Detect which cell encompasses the target text, then output its [X, Y] center coordinate. 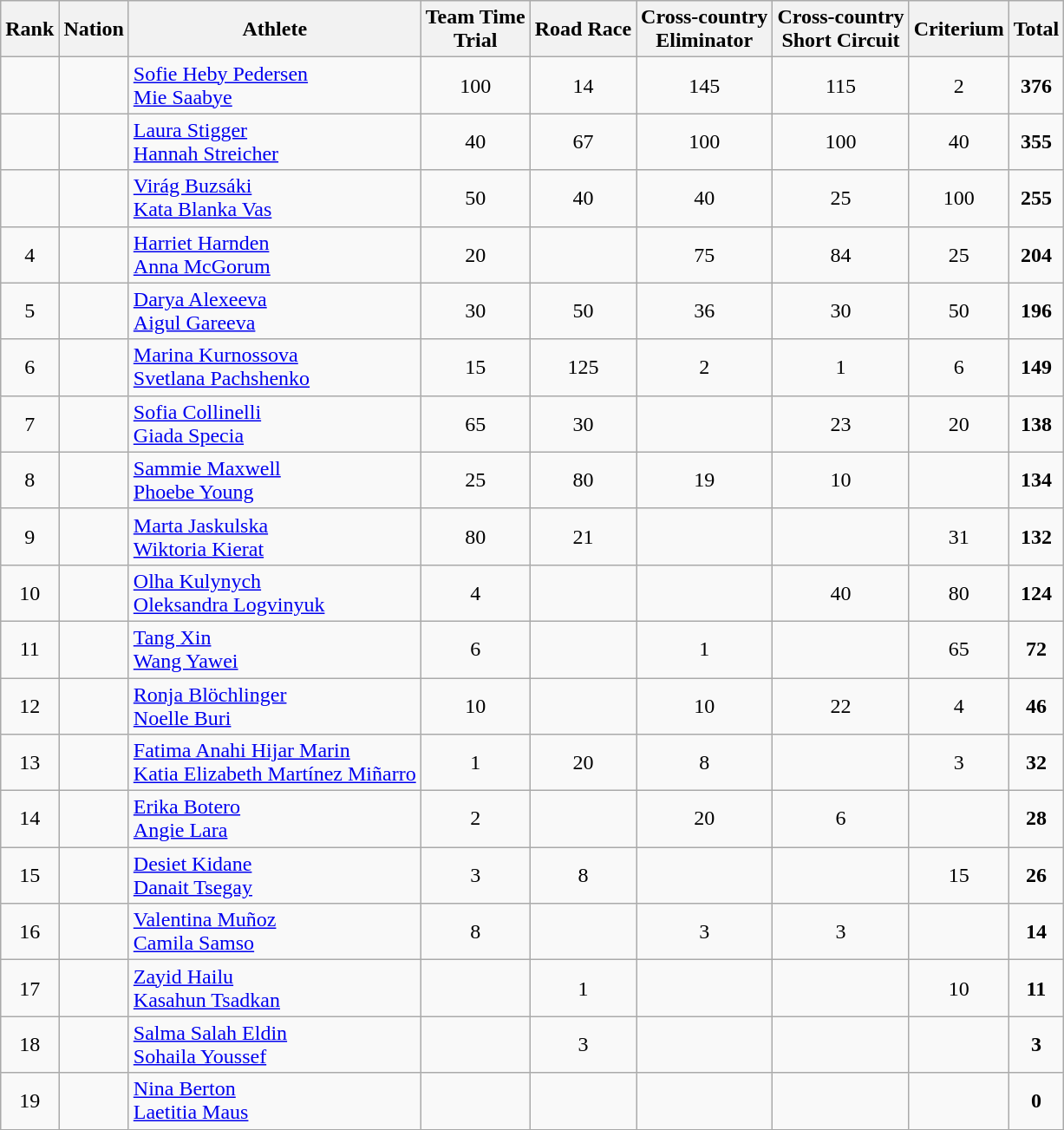
7 [29, 423]
134 [1036, 480]
Rank [29, 29]
Marta JaskulskaWiktoria Kierat [274, 536]
18 [29, 1044]
Virág BuzsákiKata Blanka Vas [274, 198]
Sofie Heby PedersenMie Saabye [274, 85]
138 [1036, 423]
Salma Salah EldinSohaila Youssef [274, 1044]
Total [1036, 29]
Harriet HarndenAnna McGorum [274, 255]
145 [704, 85]
23 [841, 423]
Criterium [959, 29]
Erika BoteroAngie Lara [274, 819]
9 [29, 536]
Sammie MaxwellPhoebe Young [274, 480]
31 [959, 536]
Athlete [274, 29]
28 [1036, 819]
Sofia CollinelliGiada Specia [274, 423]
255 [1036, 198]
Laura StiggerHannah Streicher [274, 142]
46 [1036, 706]
5 [29, 310]
204 [1036, 255]
32 [1036, 763]
22 [841, 706]
376 [1036, 85]
Marina KurnossovaSvetlana Pachshenko [274, 368]
Team Time Trial [475, 29]
115 [841, 85]
196 [1036, 310]
Olha KulynychOleksandra Logvinyuk [274, 593]
Cross-countryEliminator [704, 29]
355 [1036, 142]
149 [1036, 368]
16 [29, 931]
Desiet KidaneDanait Tsegay [274, 876]
125 [583, 368]
84 [841, 255]
Zayid HailuKasahun Tsadkan [274, 989]
75 [704, 255]
67 [583, 142]
13 [29, 763]
Tang XinWang Yawei [274, 649]
Fatima Anahi Hijar MarinKatia Elizabeth Martínez Miñarro [274, 763]
132 [1036, 536]
Cross-countryShort Circuit [841, 29]
Nina BertonLaetitia Maus [274, 1101]
Darya AlexeevaAigul Gareeva [274, 310]
Nation [94, 29]
0 [1036, 1101]
124 [1036, 593]
Road Race [583, 29]
12 [29, 706]
21 [583, 536]
26 [1036, 876]
36 [704, 310]
Valentina MuñozCamila Samso [274, 931]
72 [1036, 649]
17 [29, 989]
Ronja BlöchlingerNoelle Buri [274, 706]
